Determine the [x, y] coordinate at the center of the cell enclosing the given text.  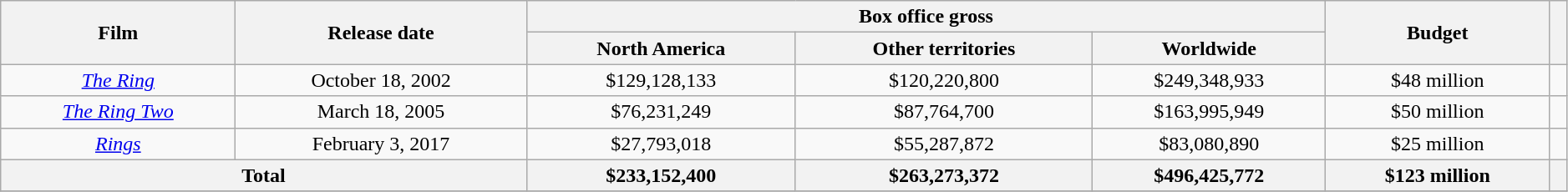
$27,793,018 [661, 144]
North America [661, 48]
$249,348,933 [1210, 80]
$25 million [1438, 144]
$129,128,133 [661, 80]
March 18, 2005 [381, 112]
$263,273,372 [944, 175]
Film [119, 33]
$83,080,890 [1210, 144]
$120,220,800 [944, 80]
Release date [381, 33]
$87,764,700 [944, 112]
$50 million [1438, 112]
The Ring Two [119, 112]
February 3, 2017 [381, 144]
$496,425,772 [1210, 175]
$48 million [1438, 80]
October 18, 2002 [381, 80]
The Ring [119, 80]
$163,995,949 [1210, 112]
$55,287,872 [944, 144]
Worldwide [1210, 48]
$123 million [1438, 175]
$76,231,249 [661, 112]
Rings [119, 144]
Total [264, 175]
Budget [1438, 33]
$233,152,400 [661, 175]
Box office gross [926, 17]
Other territories [944, 48]
